Detect which cell encompasses the target text, then output its [x, y] center coordinate. 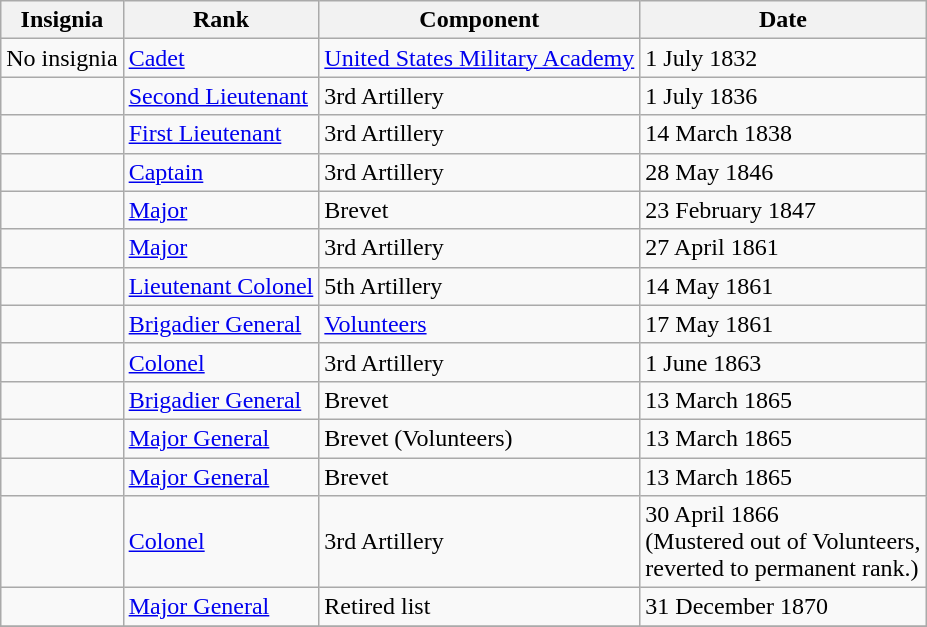
5th Artillery [480, 286]
Component [480, 20]
Second Lieutenant [221, 96]
27 April 1861 [783, 248]
Brevet (Volunteers) [480, 438]
1 June 1863 [783, 362]
No insignia [62, 58]
Retired list [480, 607]
30 April 1866(Mustered out of Volunteers,reverted to permanent rank.) [783, 542]
23 February 1847 [783, 210]
Captain [221, 172]
Rank [221, 20]
31 December 1870 [783, 607]
Lieutenant Colonel [221, 286]
United States Military Academy [480, 58]
1 July 1836 [783, 96]
17 May 1861 [783, 324]
28 May 1846 [783, 172]
Cadet [221, 58]
First Lieutenant [221, 134]
14 March 1838 [783, 134]
Date [783, 20]
Volunteers [480, 324]
Insignia [62, 20]
1 July 1832 [783, 58]
14 May 1861 [783, 286]
